For the text-containing cell, return its midpoint in [X, Y] coordinate format. 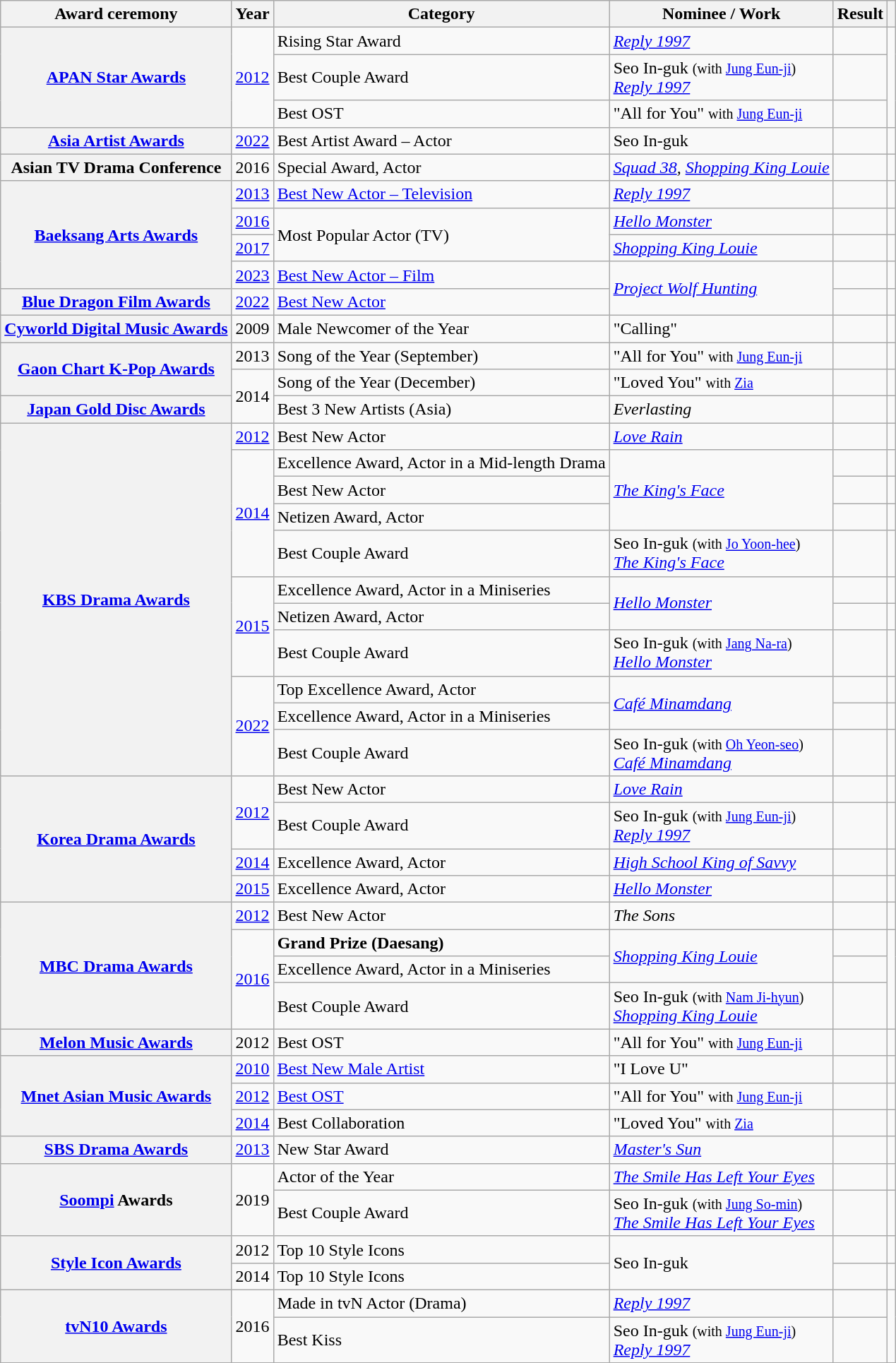
APAN Star Awards [116, 78]
Best Collaboration [441, 1123]
Project Wolf Hunting [722, 288]
2009 [253, 328]
Korea Drama Awards [116, 839]
Nominee / Work [722, 14]
2010 [253, 1069]
2019 [253, 1199]
Soompi Awards [116, 1199]
Year [253, 14]
Asian TV Drama Conference [116, 167]
The Smile Has Left Your Eyes [722, 1177]
Most Popular Actor (TV) [441, 234]
Melon Music Awards [116, 1042]
Made in tvN Actor (Drama) [441, 1303]
Seo In-guk (with Jung Eun-ji) Reply 1997 [722, 825]
Best Kiss [441, 1339]
"Calling" [722, 328]
Actor of the Year [441, 1177]
Blue Dragon Film Awards [116, 302]
Seo In-guk (with Jo Yoon-hee) The King's Face [722, 554]
Japan Gold Disc Awards [116, 410]
Award ceremony [116, 14]
Category [441, 14]
Rising Star Award [441, 41]
Result [860, 14]
Seo In-guk (with Jang Na-ra)Hello Monster [722, 653]
High School King of Savvy [722, 862]
Special Award, Actor [441, 167]
2023 [253, 275]
KBS Drama Awards [116, 600]
tvN10 Awards [116, 1326]
Male Newcomer of the Year [441, 328]
Cyworld Digital Music Awards [116, 328]
Everlasting [722, 410]
Gaon Chart K-Pop Awards [116, 369]
Seo In-guk (with Nam Ji-hyun)Shopping King Louie [722, 1006]
"I Love U" [722, 1069]
MBC Drama Awards [116, 966]
The King's Face [722, 490]
Squad 38, Shopping King Louie [722, 167]
Best New Male Artist [441, 1069]
Asia Artist Awards [116, 141]
Mnet Asian Music Awards [116, 1096]
Seo In-guk (with Oh Yeon-seo)Café Minamdang [722, 753]
Top Excellence Award, Actor [441, 689]
2017 [253, 248]
Grand Prize (Daesang) [441, 943]
Best New Actor – Film [441, 275]
Master's Sun [722, 1150]
Song of the Year (September) [441, 355]
Style Icon Awards [116, 1263]
Best New Actor – Television [441, 194]
Café Minamdang [722, 703]
Song of the Year (December) [441, 383]
Baeksang Arts Awards [116, 234]
Excellence Award, Actor in a Mid-length Drama [441, 463]
Best Artist Award – Actor [441, 141]
Seo In-guk (with Jung So-min) The Smile Has Left Your Eyes [722, 1213]
Best 3 New Artists (Asia) [441, 410]
SBS Drama Awards [116, 1150]
New Star Award [441, 1150]
The Sons [722, 916]
